Return [X, Y] of the center of cell containing provided text 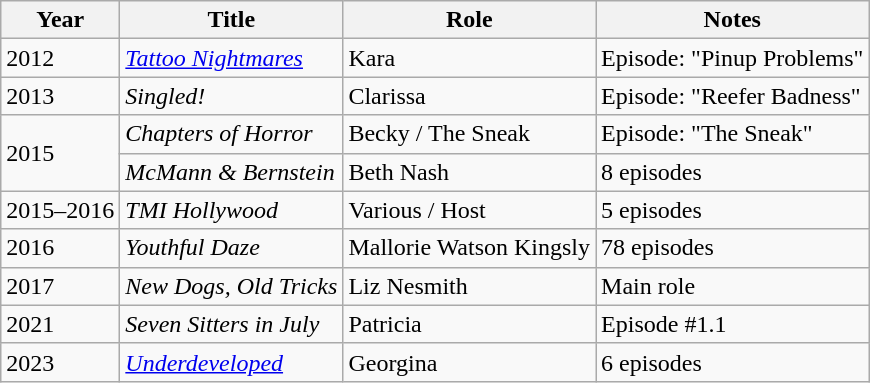
Georgina [470, 362]
Liz Nesmith [470, 286]
2023 [60, 362]
Episode: "Reefer Badness" [732, 96]
Episode: "Pinup Problems" [732, 58]
Kara [470, 58]
Underdeveloped [232, 362]
Role [470, 20]
Clarissa [470, 96]
5 episodes [732, 210]
Tattoo Nightmares [232, 58]
Main role [732, 286]
Episode #1.1 [732, 324]
2015 [60, 153]
2015–2016 [60, 210]
McMann & Bernstein [232, 172]
8 episodes [732, 172]
2021 [60, 324]
2012 [60, 58]
2016 [60, 248]
Title [232, 20]
78 episodes [732, 248]
Youthful Daze [232, 248]
Patricia [470, 324]
Seven Sitters in July [232, 324]
6 episodes [732, 362]
Notes [732, 20]
New Dogs, Old Tricks [232, 286]
2013 [60, 96]
TMI Hollywood [232, 210]
Becky / The Sneak [470, 134]
Various / Host [470, 210]
Year [60, 20]
Singled! [232, 96]
Beth Nash [470, 172]
Episode: "The Sneak" [732, 134]
Chapters of Horror [232, 134]
Mallorie Watson Kingsly [470, 248]
2017 [60, 286]
